Find where the given text appears and provide that cell's center as [x, y] coordinate. 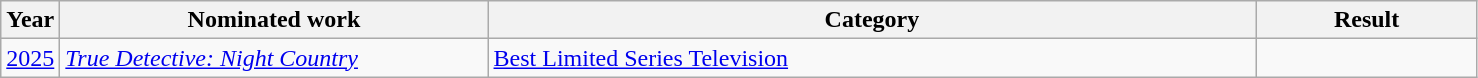
Result [1366, 20]
Nominated work [274, 20]
2025 [30, 58]
Best Limited Series Television [872, 58]
True Detective: Night Country [274, 58]
Category [872, 20]
Year [30, 20]
